Return the (x, y) coordinate for the center point of the cell that contains the specified text.  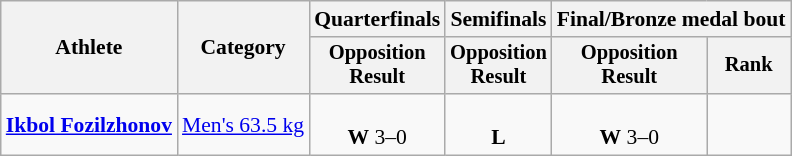
Rank (749, 66)
Ikbol Fozilzhonov (89, 124)
L (498, 124)
Category (243, 48)
Final/Bronze medal bout (672, 19)
Quarterfinals (377, 19)
Athlete (89, 48)
Semifinals (498, 19)
Men's 63.5 kg (243, 124)
